Return [x, y] of the center of cell containing provided text 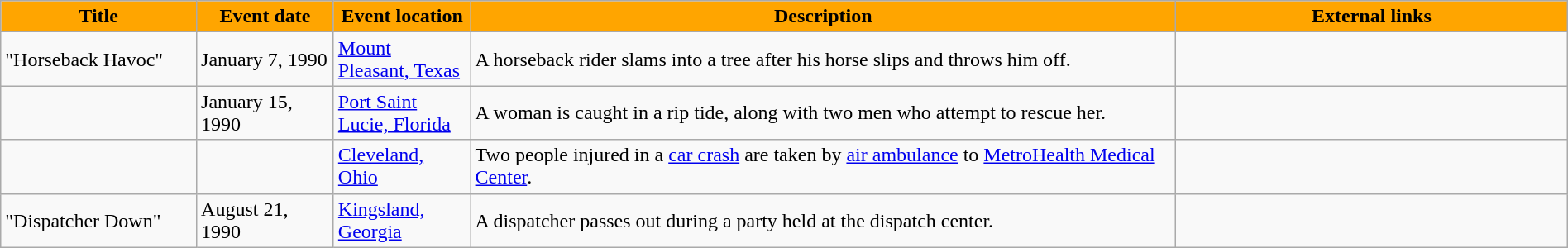
January 15, 1990 [265, 112]
Port Saint Lucie, Florida [402, 112]
Event date [265, 17]
Description [824, 17]
A dispatcher passes out during a party held at the dispatch center. [824, 220]
January 7, 1990 [265, 60]
Event location [402, 17]
Kingsland, Georgia [402, 220]
August 21, 1990 [265, 220]
External links [1372, 17]
"Horseback Havoc" [99, 60]
"Dispatcher Down" [99, 220]
Title [99, 17]
Mount Pleasant, Texas [402, 60]
A horseback rider slams into a tree after his horse slips and throws him off. [824, 60]
A woman is caught in a rip tide, along with two men who attempt to rescue her. [824, 112]
Two people injured in a car crash are taken by air ambulance to MetroHealth Medical Center. [824, 167]
Cleveland, Ohio [402, 167]
